Determine the (x, y) coordinate at the center of the cell enclosing the given text.  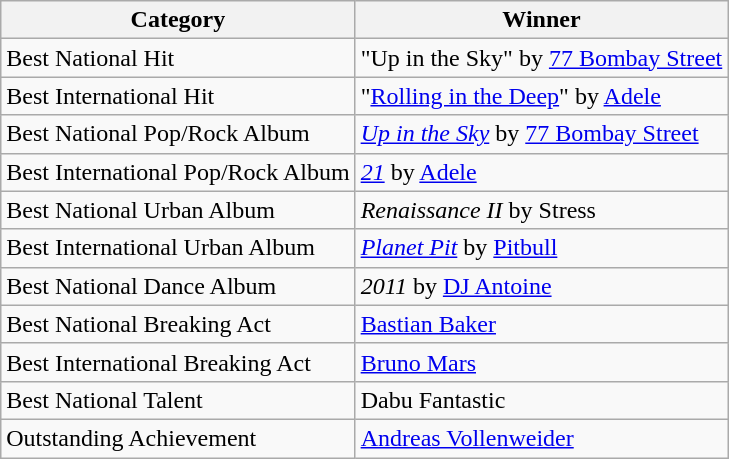
"Up in the Sky" by 77 Bombay Street (542, 58)
Best National Dance Album (178, 286)
Renaissance II by Stress (542, 210)
Planet Pit by Pitbull (542, 248)
Winner (542, 20)
Best National Talent (178, 400)
"Rolling in the Deep" by Adele (542, 96)
Best International Pop/Rock Album (178, 172)
Category (178, 20)
Dabu Fantastic (542, 400)
Bruno Mars (542, 362)
2011 by DJ Antoine (542, 286)
Outstanding Achievement (178, 438)
Up in the Sky by 77 Bombay Street (542, 134)
Best National Pop/Rock Album (178, 134)
Best International Urban Album (178, 248)
Bastian Baker (542, 324)
Andreas Vollenweider (542, 438)
Best National Urban Album (178, 210)
Best International Hit (178, 96)
Best International Breaking Act (178, 362)
21 by Adele (542, 172)
Best National Hit (178, 58)
Best National Breaking Act (178, 324)
